Provide the (x, y) coordinate of the cell's center where the given text is located.  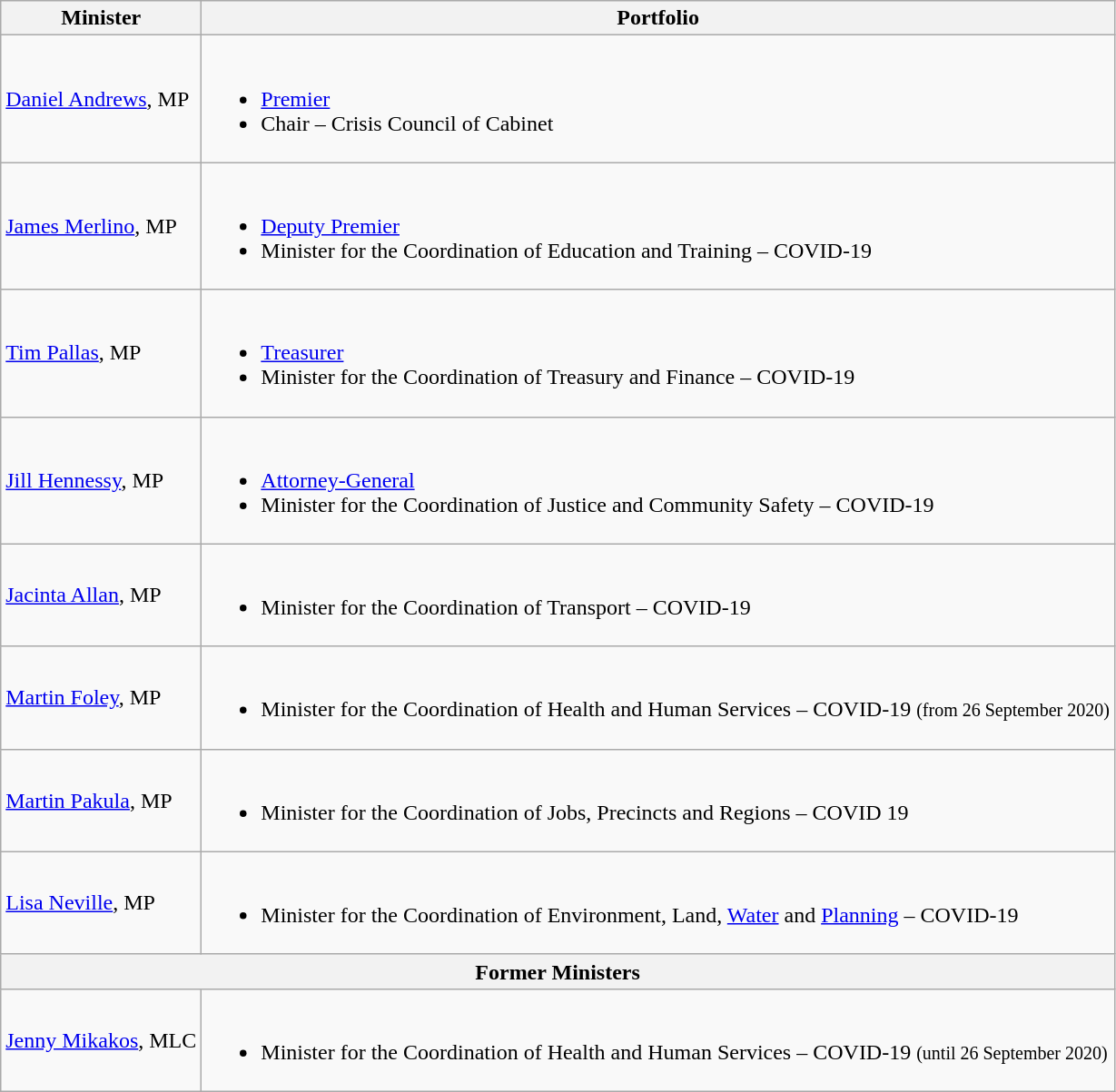
Jill Hennessy, MP (102, 480)
TreasurerMinister for the Coordination of Treasury and Finance – COVID-19 (658, 353)
Lisa Neville, MP (102, 902)
James Merlino, MP (102, 226)
Jacinta Allan, MP (102, 595)
Portfolio (658, 18)
Minister for the Coordination of Jobs, Precincts and Regions – COVID 19 (658, 801)
PremierChair – Crisis Council of Cabinet (658, 99)
Former Ministers (558, 971)
Martin Foley, MP (102, 697)
Deputy PremierMinister for the Coordination of Education and Training – COVID-19 (658, 226)
Minister for the Coordination of Transport – COVID-19 (658, 595)
Attorney-GeneralMinister for the Coordination of Justice and Community Safety – COVID-19 (658, 480)
Minister for the Coordination of Health and Human Services – COVID-19 (from 26 September 2020) (658, 697)
Jenny Mikakos, MLC (102, 1040)
Minister for the Coordination of Environment, Land, Water and Planning – COVID-19 (658, 902)
Tim Pallas, MP (102, 353)
Martin Pakula, MP (102, 801)
Daniel Andrews, MP (102, 99)
Minister (102, 18)
Minister for the Coordination of Health and Human Services – COVID-19 (until 26 September 2020) (658, 1040)
